Capture the cell that displays the provided text and extract its (X, Y) central coordinate. 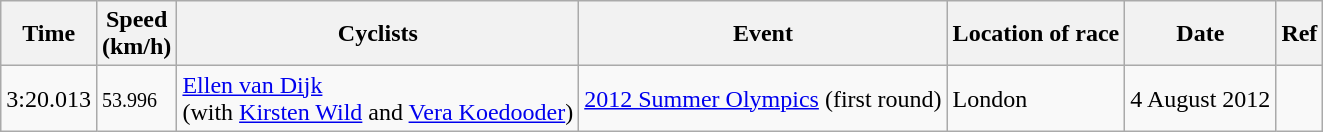
Time (49, 34)
Event (763, 34)
4 August 2012 (1200, 98)
London (1036, 98)
2012 Summer Olympics (first round) (763, 98)
Ref (1300, 34)
3:20.013 (49, 98)
Ellen van Dijk(with Kirsten Wild and Vera Koedooder) (378, 98)
Date (1200, 34)
Cyclists (378, 34)
Speed(km/h) (136, 34)
Location of race (1036, 34)
53.996 (136, 98)
